For the text-containing cell, return its midpoint in [X, Y] coordinate format. 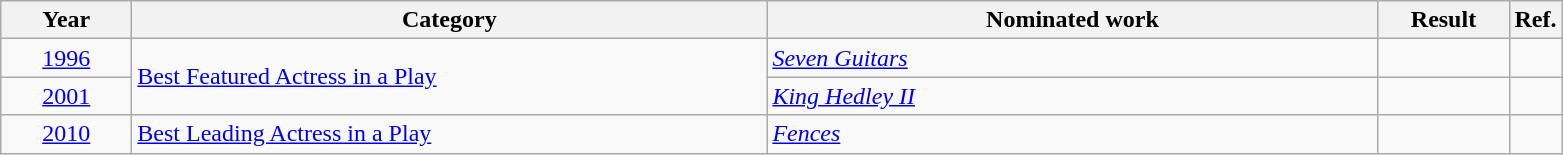
Best Featured Actress in a Play [450, 77]
Nominated work [1072, 20]
King Hedley II [1072, 96]
Result [1444, 20]
Year [66, 20]
Category [450, 20]
1996 [66, 58]
Best Leading Actress in a Play [450, 134]
Fences [1072, 134]
Seven Guitars [1072, 58]
2001 [66, 96]
Ref. [1536, 20]
2010 [66, 134]
